Determine the [x, y] coordinate at the center of the cell enclosing the given text.  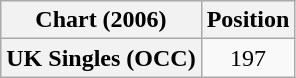
UK Singles (OCC) [101, 58]
Position [248, 20]
197 [248, 58]
Chart (2006) [101, 20]
